Capture the cell that displays the provided text and extract its [x, y] central coordinate. 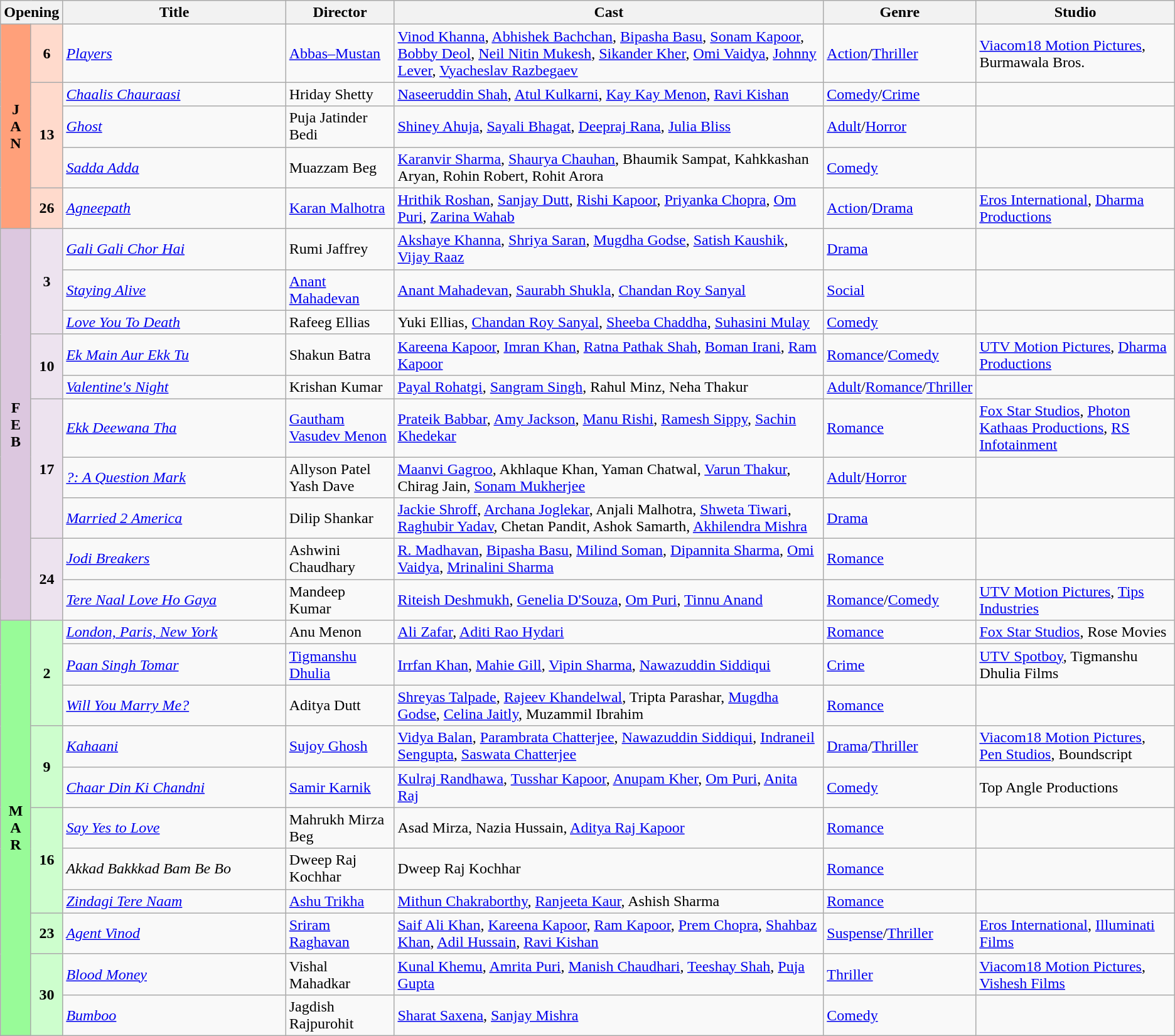
Say Yes to Love [174, 828]
Viacom18 Motion Pictures, Pen Studios, Boundscript [1075, 746]
6 [46, 53]
10 [46, 367]
Will You Marry Me? [174, 706]
Zindagi Tere Naam [174, 901]
Social [900, 290]
Genre [900, 13]
Rumi Jaffrey [340, 249]
Kareena Kapoor, Imran Khan, Ratna Pathak Shah, Boman Irani, Ram Kapoor [609, 354]
30 [46, 995]
26 [46, 208]
Valentine's Night [174, 387]
Action/Thriller [900, 53]
Krishan Kumar [340, 387]
Married 2 America [174, 519]
MAR [16, 828]
Jagdish Rajpurohit [340, 1015]
Shakun Batra [340, 354]
Maanvi Gagroo, Akhlaque Khan, Yaman Chatwal, Varun Thakur, Chirag Jain, Sonam Mukherjee [609, 477]
Saif Ali Khan, Kareena Kapoor, Ram Kapoor, Prem Chopra, Shahbaz Khan, Adil Hussain, Ravi Kishan [609, 933]
Rafeeg Ellias [340, 322]
Director [340, 13]
Viacom18 Motion Pictures, Burmawala Bros. [1075, 53]
Drama/Thriller [900, 746]
Abbas–Mustan [340, 53]
UTV Spotboy, Tigmanshu Dhulia Films [1075, 664]
Asad Mirza, Nazia Hussain, Aditya Raj Kapoor [609, 828]
Kahaani [174, 746]
Fox Star Studios, Rose Movies [1075, 632]
Hrithik Roshan, Sanjay Dutt, Rishi Kapoor, Priyanka Chopra, Om Puri, Zarina Wahab [609, 208]
Sharat Saxena, Sanjay Mishra [609, 1015]
Tigmanshu Dhulia [340, 664]
Eros International, Dharma Productions [1075, 208]
Mithun Chakraborthy, Ranjeeta Kaur, Ashish Sharma [609, 901]
Shiney Ahuja, Sayali Bhagat, Deepraj Rana, Julia Bliss [609, 127]
Gautham Vasudev Menon [340, 428]
Love You To Death [174, 322]
Anant Mahadevan [340, 290]
Jodi Breakers [174, 559]
Vishal Mahadkar [340, 974]
Action/Drama [900, 208]
UTV Motion Pictures, Dharma Productions [1075, 354]
2 [46, 673]
Hriday Shetty [340, 94]
Mandeep Kumar [340, 600]
Shreyas Talpade, Rajeev Khandelwal, Tripta Parashar, Mugdha Godse, Celina Jaitly, Muzammil Ibrahim [609, 706]
24 [46, 580]
Dilip Shankar [340, 519]
3 [46, 281]
Sujoy Ghosh [340, 746]
Payal Rohatgi, Sangram Singh, Rahul Minz, Neha Thakur [609, 387]
Karan Malhotra [340, 208]
Bumboo [174, 1015]
Muazzam Beg [340, 167]
Adult/Romance/Thriller [900, 387]
Blood Money [174, 974]
9 [46, 767]
?: A Question Mark [174, 477]
Allyson PatelYash Dave [340, 477]
17 [46, 468]
Agneepath [174, 208]
Top Angle Productions [1075, 787]
Akkad Bakkkad Bam Be Bo [174, 869]
Anant Mahadevan, Saurabh Shukla, Chandan Roy Sanyal [609, 290]
Title [174, 13]
Paan Singh Tomar [174, 664]
London, Paris, New York [174, 632]
Irrfan Khan, Mahie Gill, Vipin Sharma, Nawazuddin Siddiqui [609, 664]
Yuki Ellias, Chandan Roy Sanyal, Sheeba Chaddha, Suhasini Mulay [609, 322]
Kulraj Randhawa, Tusshar Kapoor, Anupam Kher, Om Puri, Anita Raj [609, 787]
Ekk Deewana Tha [174, 428]
Players [174, 53]
Staying Alive [174, 290]
Viacom18 Motion Pictures, Vishesh Films [1075, 974]
Naseeruddin Shah, Atul Kulkarni, Kay Kay Menon, Ravi Kishan [609, 94]
Fox Star Studios, Photon Kathaas Productions, RS Infotainment [1075, 428]
Mahrukh Mirza Beg [340, 828]
Riteish Deshmukh, Genelia D'Souza, Om Puri, Tinnu Anand [609, 600]
Chaalis Chauraasi [174, 94]
Vidya Balan, Parambrata Chatterjee, Nawazuddin Siddiqui, Indraneil Sengupta, Saswata Chatterjee [609, 746]
Ghost [174, 127]
Suspense/Thriller [900, 933]
23 [46, 933]
Ali Zafar, Aditi Rao Hydari [609, 632]
Sriram Raghavan [340, 933]
Opening [31, 13]
Samir Karnik [340, 787]
Thriller [900, 974]
Ashwini Chaudhary [340, 559]
Akshaye Khanna, Shriya Saran, Mugdha Godse, Satish Kaushik, Vijay Raaz [609, 249]
Jackie Shroff, Archana Joglekar, Anjali Malhotra, Shweta Tiwari, Raghubir Yadav, Chetan Pandit, Ashok Samarth, Akhilendra Mishra [609, 519]
Studio [1075, 13]
Kunal Khemu, Amrita Puri, Manish Chaudhari, Teeshay Shah, Puja Gupta [609, 974]
Tere Naal Love Ho Gaya [174, 600]
Anu Menon [340, 632]
R. Madhavan, Bipasha Basu, Milind Soman, Dipannita Sharma, Omi Vaidya, Mrinalini Sharma [609, 559]
Crime [900, 664]
Puja Jatinder Bedi [340, 127]
Prateik Babbar, Amy Jackson, Manu Rishi, Ramesh Sippy, Sachin Khedekar [609, 428]
Comedy/Crime [900, 94]
Aditya Dutt [340, 706]
Agent Vinod [174, 933]
Ek Main Aur Ekk Tu [174, 354]
Eros International, Illuminati Films [1075, 933]
Chaar Din Ki Chandni [174, 787]
JAN [16, 127]
13 [46, 135]
Gali Gali Chor Hai [174, 249]
FEB [16, 424]
Ashu Trikha [340, 901]
16 [46, 860]
Cast [609, 13]
Sadda Adda [174, 167]
UTV Motion Pictures, Tips Industries [1075, 600]
Karanvir Sharma, Shaurya Chauhan, Bhaumik Sampat, Kahkkashan Aryan, Rohin Robert, Rohit Arora [609, 167]
